For the text-containing cell, return its midpoint in [X, Y] coordinate format. 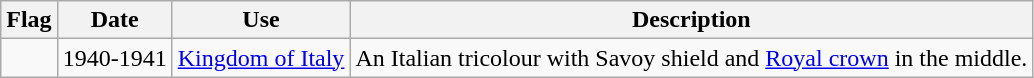
Use [261, 20]
1940-1941 [114, 58]
Kingdom of Italy [261, 58]
Description [692, 20]
Flag [29, 20]
An Italian tricolour with Savoy shield and Royal crown in the middle. [692, 58]
Date [114, 20]
